Output the [x, y] coordinate of the center of the cell containing the given text.  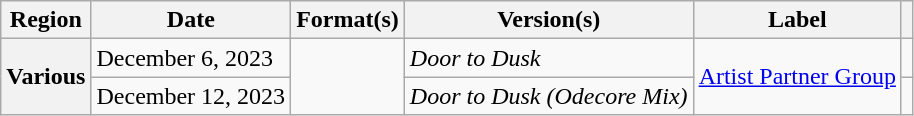
Door to Dusk [548, 58]
December 6, 2023 [191, 58]
Label [797, 20]
Artist Partner Group [797, 77]
Region [46, 20]
December 12, 2023 [191, 96]
Version(s) [548, 20]
Various [46, 77]
Door to Dusk (Odecore Mix) [548, 96]
Format(s) [348, 20]
Date [191, 20]
